From the cell containing the given text, extract its center point as [X, Y] coordinate. 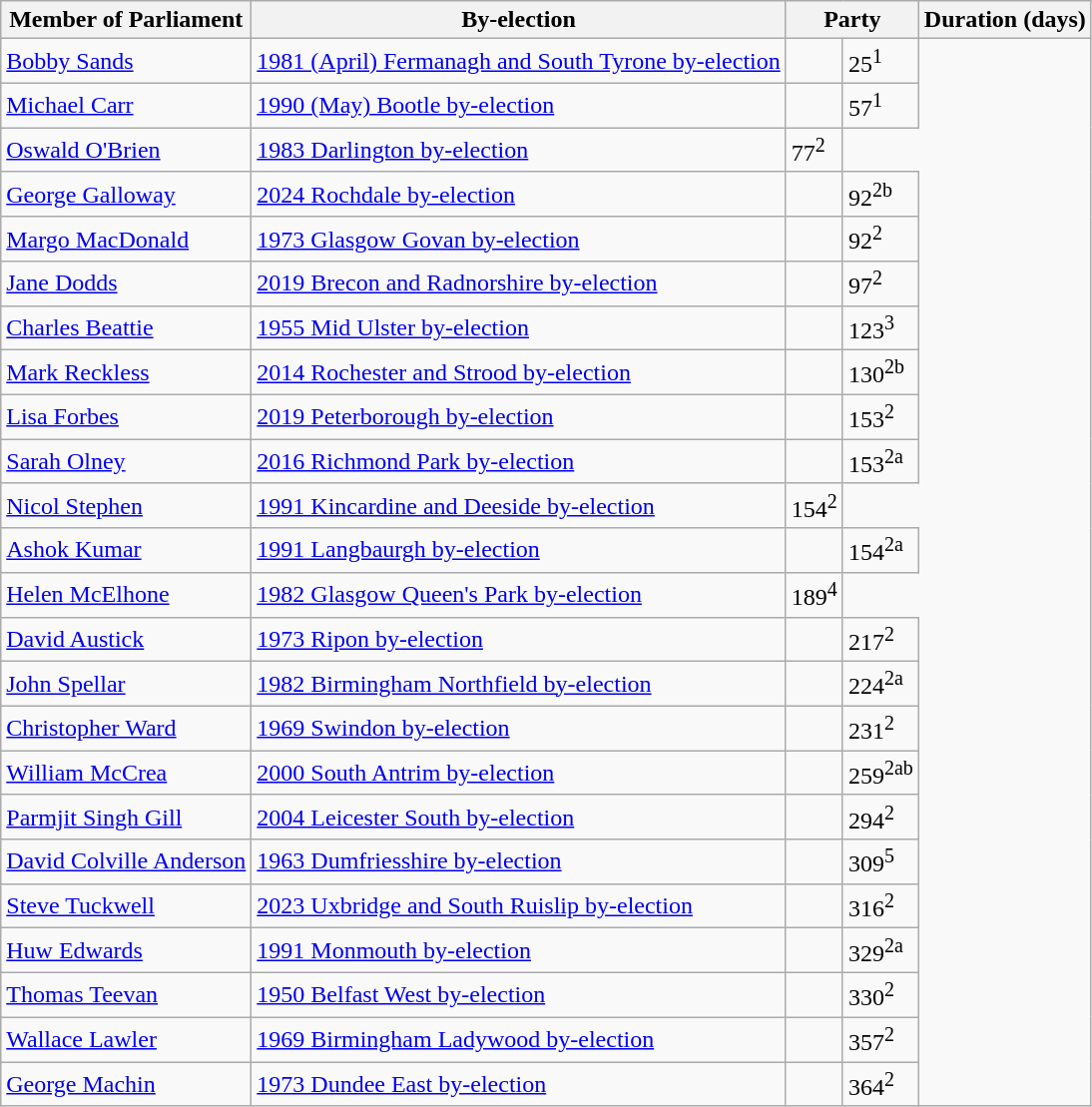
1532 [880, 417]
Huw Edwards [126, 950]
Parmjit Singh Gill [126, 817]
1973 Glasgow Govan by-election [519, 240]
Christopher Ward [126, 729]
George Galloway [126, 194]
1969 Birmingham Ladywood by-election [519, 1040]
2004 Leicester South by-election [519, 817]
922 [880, 240]
2024 Rochdale by-election [519, 194]
1894 [815, 595]
251 [880, 62]
Lisa Forbes [126, 417]
3642 [880, 1084]
1991 Monmouth by-election [519, 950]
John Spellar [126, 685]
Margo MacDonald [126, 240]
1983 Darlington by-election [519, 150]
1969 Swindon by-election [519, 729]
Oswald O'Brien [126, 150]
1973 Dundee East by-election [519, 1084]
1981 (April) Fermanagh and South Tyrone by-election [519, 62]
2019 Brecon and Radnorshire by-election [519, 283]
2172 [880, 639]
1982 Glasgow Queen's Park by-election [519, 595]
1982 Birmingham Northfield by-election [519, 685]
David Colville Anderson [126, 862]
2014 Rochester and Strood by-election [519, 373]
3162 [880, 906]
Bobby Sands [126, 62]
2592ab [880, 773]
2019 Peterborough by-election [519, 417]
Thomas Teevan [126, 994]
Wallace Lawler [126, 1040]
1963 Dumfriesshire by-election [519, 862]
1973 Ripon by-election [519, 639]
Jane Dodds [126, 283]
Duration (days) [1004, 20]
1233 [880, 327]
1990 (May) Bootle by-election [519, 106]
2016 Richmond Park by-election [519, 461]
972 [880, 283]
2023 Uxbridge and South Ruislip by-election [519, 906]
1532a [880, 461]
Sarah Olney [126, 461]
3572 [880, 1040]
3292a [880, 950]
George Machin [126, 1084]
Ashok Kumar [126, 551]
2000 South Antrim by-election [519, 773]
Michael Carr [126, 106]
1542a [880, 551]
1991 Langbaurgh by-election [519, 551]
3302 [880, 994]
Nicol Stephen [126, 505]
922b [880, 194]
Charles Beattie [126, 327]
Mark Reckless [126, 373]
1542 [815, 505]
Party [852, 20]
By-election [519, 20]
Member of Parliament [126, 20]
1302b [880, 373]
David Austick [126, 639]
2942 [880, 817]
2312 [880, 729]
3095 [880, 862]
1955 Mid Ulster by-election [519, 327]
772 [815, 150]
2242a [880, 685]
Helen McElhone [126, 595]
William McCrea [126, 773]
571 [880, 106]
1991 Kincardine and Deeside by-election [519, 505]
1950 Belfast West by-election [519, 994]
Steve Tuckwell [126, 906]
